Return [X, Y] of the center of cell containing provided text 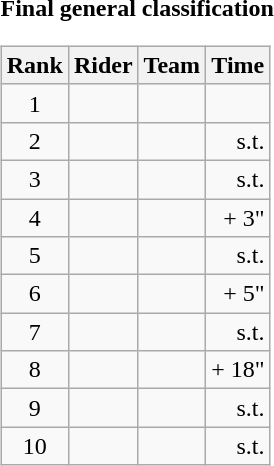
Time [238, 65]
6 [34, 294]
3 [34, 179]
4 [34, 217]
1 [34, 103]
8 [34, 370]
2 [34, 141]
+ 5" [238, 294]
Rider [103, 65]
9 [34, 408]
Rank [34, 65]
10 [34, 446]
7 [34, 332]
+ 18" [238, 370]
5 [34, 256]
Team [172, 65]
+ 3" [238, 217]
